For the text-containing cell, return its midpoint in [x, y] coordinate format. 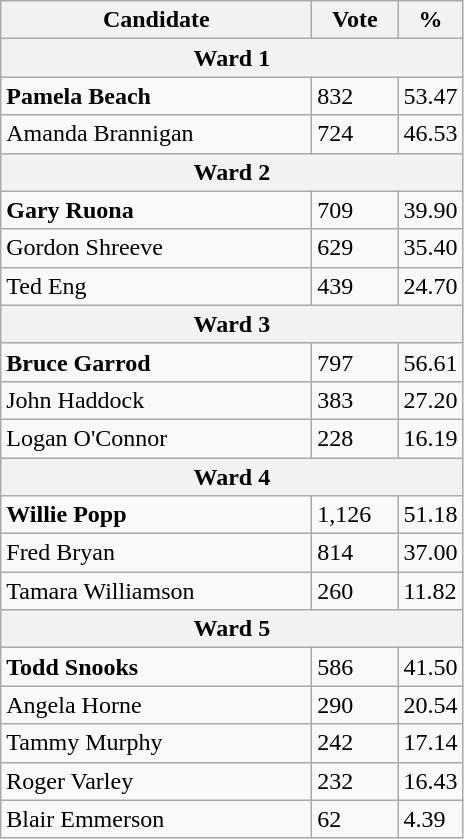
Candidate [156, 20]
383 [355, 400]
228 [355, 438]
1,126 [355, 515]
Ward 4 [232, 477]
11.82 [430, 591]
20.54 [430, 705]
814 [355, 553]
439 [355, 286]
27.20 [430, 400]
% [430, 20]
17.14 [430, 743]
Ward 2 [232, 172]
Angela Horne [156, 705]
260 [355, 591]
16.43 [430, 781]
Ward 5 [232, 629]
Willie Popp [156, 515]
4.39 [430, 819]
Tamara Williamson [156, 591]
John Haddock [156, 400]
Logan O'Connor [156, 438]
832 [355, 96]
56.61 [430, 362]
797 [355, 362]
Roger Varley [156, 781]
39.90 [430, 210]
Vote [355, 20]
232 [355, 781]
Amanda Brannigan [156, 134]
Gary Ruona [156, 210]
37.00 [430, 553]
242 [355, 743]
629 [355, 248]
Pamela Beach [156, 96]
Ted Eng [156, 286]
41.50 [430, 667]
16.19 [430, 438]
Bruce Garrod [156, 362]
Gordon Shreeve [156, 248]
586 [355, 667]
53.47 [430, 96]
46.53 [430, 134]
Ward 1 [232, 58]
Tammy Murphy [156, 743]
51.18 [430, 515]
35.40 [430, 248]
290 [355, 705]
62 [355, 819]
724 [355, 134]
Todd Snooks [156, 667]
Ward 3 [232, 324]
24.70 [430, 286]
709 [355, 210]
Blair Emmerson [156, 819]
Fred Bryan [156, 553]
